Capture the cell that displays the provided text and extract its [x, y] central coordinate. 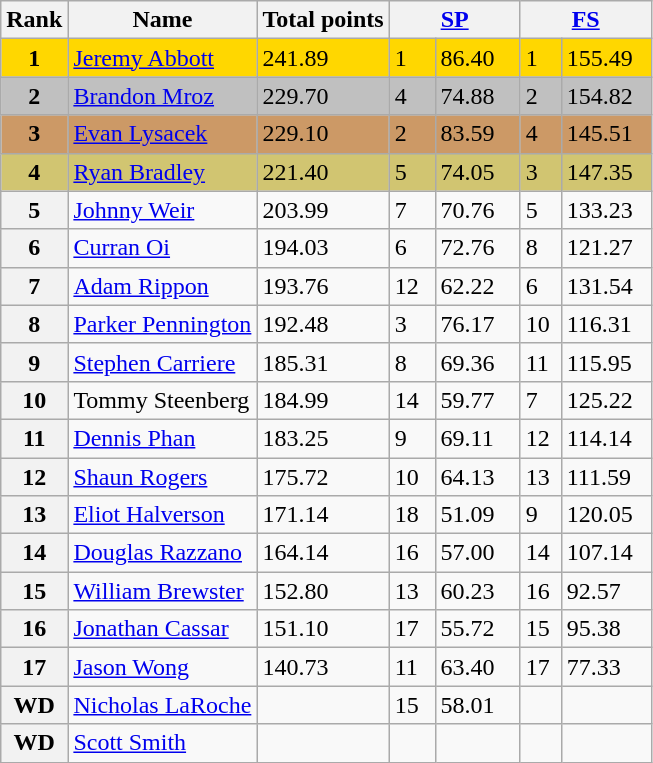
95.38 [606, 629]
171.14 [323, 515]
Ryan Bradley [162, 172]
155.49 [606, 58]
115.95 [606, 362]
116.31 [606, 324]
131.54 [606, 286]
164.14 [323, 553]
184.99 [323, 400]
74.05 [478, 172]
229.70 [323, 96]
Evan Lysacek [162, 134]
77.33 [606, 667]
SP [454, 20]
69.11 [478, 438]
69.36 [478, 362]
60.23 [478, 591]
Douglas Razzano [162, 553]
145.51 [606, 134]
183.25 [323, 438]
192.48 [323, 324]
Scott Smith [162, 743]
86.40 [478, 58]
133.23 [606, 210]
Shaun Rogers [162, 477]
Jeremy Abbott [162, 58]
221.40 [323, 172]
152.80 [323, 591]
147.35 [606, 172]
57.00 [478, 553]
154.82 [606, 96]
Adam Rippon [162, 286]
Name [162, 20]
Tommy Steenberg [162, 400]
229.10 [323, 134]
193.76 [323, 286]
63.40 [478, 667]
121.27 [606, 248]
194.03 [323, 248]
Brandon Mroz [162, 96]
175.72 [323, 477]
107.14 [606, 553]
Jonathan Cassar [162, 629]
59.77 [478, 400]
Nicholas LaRoche [162, 705]
64.13 [478, 477]
FS [586, 20]
Rank [34, 20]
151.10 [323, 629]
William Brewster [162, 591]
125.22 [606, 400]
Curran Oi [162, 248]
203.99 [323, 210]
Stephen Carriere [162, 362]
58.01 [478, 705]
70.76 [478, 210]
Johnny Weir [162, 210]
185.31 [323, 362]
140.73 [323, 667]
92.57 [606, 591]
62.22 [478, 286]
72.76 [478, 248]
Eliot Halverson [162, 515]
Jason Wong [162, 667]
114.14 [606, 438]
74.88 [478, 96]
18 [412, 515]
Dennis Phan [162, 438]
120.05 [606, 515]
51.09 [478, 515]
83.59 [478, 134]
241.89 [323, 58]
76.17 [478, 324]
111.59 [606, 477]
Parker Pennington [162, 324]
55.72 [478, 629]
Total points [323, 20]
